Search for the cell housing the specified text and yield its [X, Y] center coordinate. 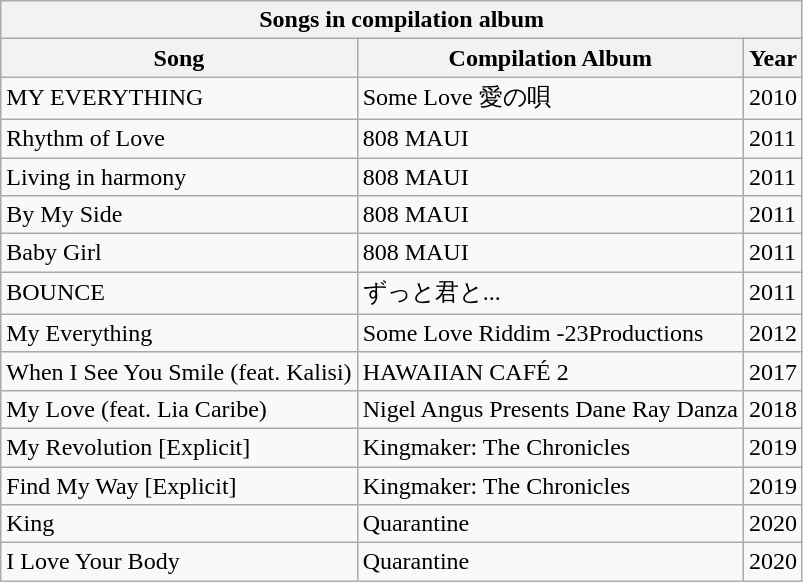
Living in harmony [179, 177]
2018 [772, 409]
2010 [772, 98]
Some Love 愛の唄 [550, 98]
By My Side [179, 215]
My Love (feat. Lia Caribe) [179, 409]
When I See You Smile (feat. Kalisi) [179, 371]
HAWAIIAN CAFÉ 2 [550, 371]
Find My Way [Explicit] [179, 485]
Nigel Angus Presents Dane Ray Danza [550, 409]
ずっと君と... [550, 294]
Song [179, 58]
MY EVERYTHING [179, 98]
My Revolution [Explicit] [179, 447]
Some Love Riddim -23Productions [550, 333]
My Everything [179, 333]
Baby Girl [179, 253]
Rhythm of Love [179, 138]
I Love Your Body [179, 562]
2017 [772, 371]
Compilation Album [550, 58]
BOUNCE [179, 294]
Year [772, 58]
2012 [772, 333]
King [179, 524]
Songs in compilation album [402, 20]
